Search for the cell housing the specified text and yield its (X, Y) center coordinate. 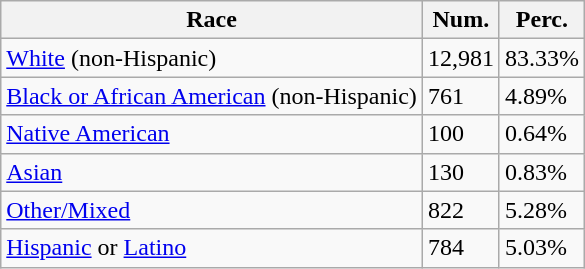
5.03% (542, 248)
5.28% (542, 210)
Num. (460, 20)
784 (460, 248)
822 (460, 210)
Black or African American (non-Hispanic) (212, 96)
Other/Mixed (212, 210)
130 (460, 172)
Perc. (542, 20)
Asian (212, 172)
12,981 (460, 58)
100 (460, 134)
Race (212, 20)
Native American (212, 134)
0.64% (542, 134)
83.33% (542, 58)
4.89% (542, 96)
White (non-Hispanic) (212, 58)
0.83% (542, 172)
761 (460, 96)
Hispanic or Latino (212, 248)
